Return the (x, y) coordinate for the center point of the cell that contains the specified text.  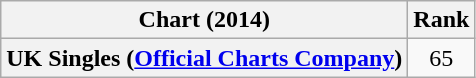
UK Singles (Official Charts Company) (204, 58)
Chart (2014) (204, 20)
Rank (442, 20)
65 (442, 58)
